Extract the (x, y) coordinate from the center of the cell holding the provided text.  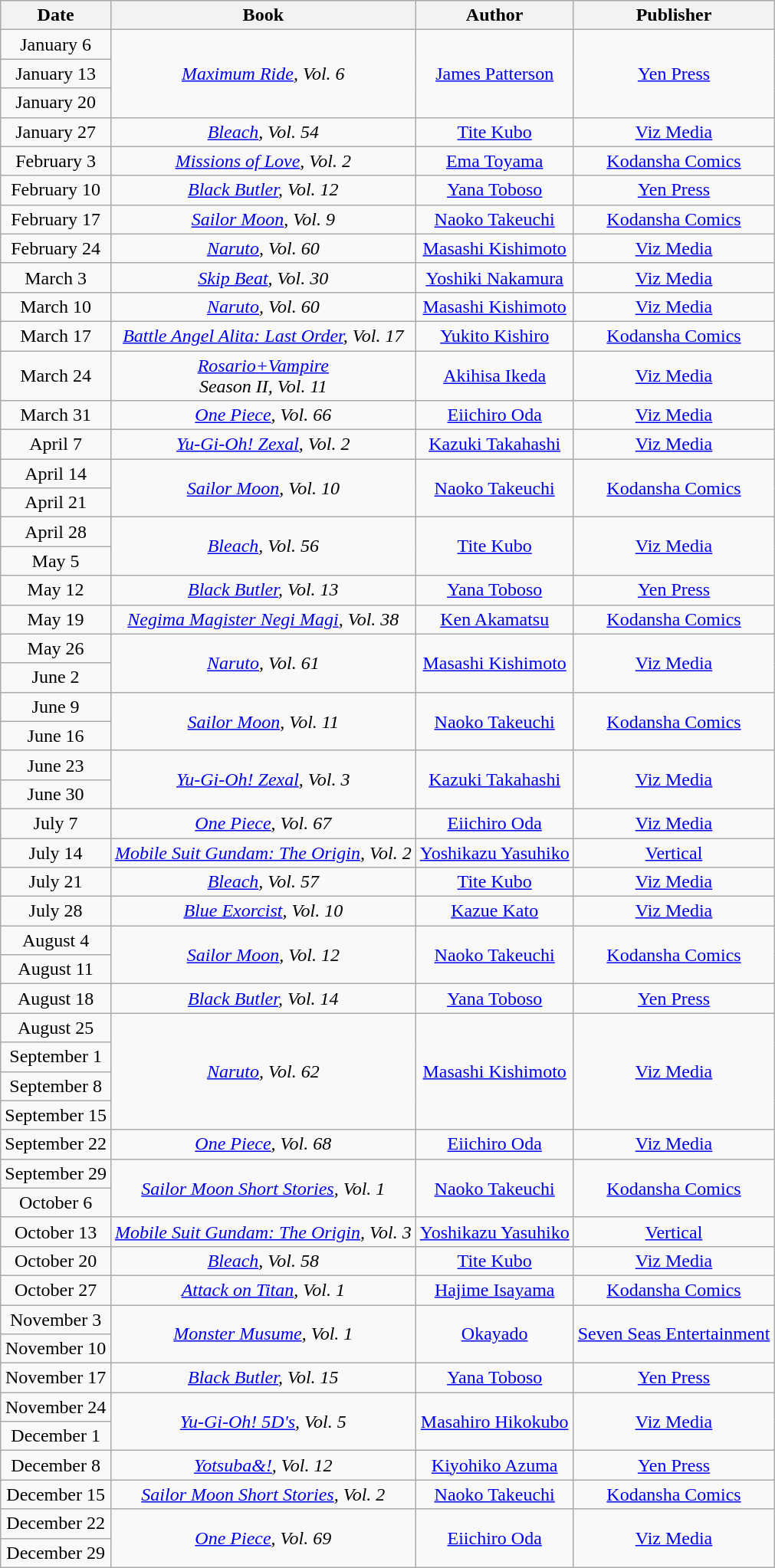
November 17 (56, 1378)
January 13 (56, 74)
December 15 (56, 1494)
Missions of Love, Vol. 2 (263, 161)
Attack on Titan, Vol. 1 (263, 1290)
Kazue Kato (494, 911)
Black Butler, Vol. 15 (263, 1378)
April 21 (56, 503)
February 17 (56, 219)
Yoshiki Nakamura (494, 277)
Naruto, Vol. 62 (263, 1071)
March 31 (56, 415)
June 23 (56, 765)
July 14 (56, 853)
June 30 (56, 794)
Sailor Moon, Vol. 12 (263, 955)
Black Butler, Vol. 12 (263, 190)
December 1 (56, 1436)
November 24 (56, 1407)
Skip Beat, Vol. 30 (263, 277)
December 22 (56, 1524)
Ken Akamatsu (494, 619)
Sailor Moon, Vol. 9 (263, 219)
September 22 (56, 1144)
July 28 (56, 911)
September 1 (56, 1057)
One Piece, Vol. 66 (263, 415)
Masahiro Hikokubo (494, 1422)
Blue Exorcist, Vol. 10 (263, 911)
March 3 (56, 277)
November 3 (56, 1319)
October 13 (56, 1232)
May 26 (56, 648)
September 29 (56, 1173)
April 28 (56, 532)
Yu-Gi-Oh! Zexal, Vol. 3 (263, 779)
Book (263, 15)
Naruto, Vol. 61 (263, 663)
August 25 (56, 1028)
Black Butler, Vol. 14 (263, 999)
Black Butler, Vol. 13 (263, 590)
February 3 (56, 161)
Rosario+VampireSeason II, Vol. 11 (263, 376)
Monster Musume, Vol. 1 (263, 1333)
Sailor Moon Short Stories, Vol. 2 (263, 1494)
Yu-Gi-Oh! Zexal, Vol. 2 (263, 444)
Negima Magister Negi Magi, Vol. 38 (263, 619)
March 17 (56, 336)
February 10 (56, 190)
August 4 (56, 940)
Sailor Moon Short Stories, Vol. 1 (263, 1188)
July 21 (56, 882)
Okayado (494, 1333)
One Piece, Vol. 68 (263, 1144)
December 29 (56, 1553)
November 10 (56, 1349)
May 12 (56, 590)
July 7 (56, 823)
April 7 (56, 444)
January 20 (56, 103)
August 18 (56, 999)
June 9 (56, 707)
December 8 (56, 1465)
January 27 (56, 132)
Mobile Suit Gundam: The Origin, Vol. 2 (263, 853)
Bleach, Vol. 56 (263, 546)
February 24 (56, 248)
Author (494, 15)
Sailor Moon, Vol. 11 (263, 721)
August 11 (56, 969)
October 6 (56, 1202)
Bleach, Vol. 57 (263, 882)
Bleach, Vol. 58 (263, 1261)
Bleach, Vol. 54 (263, 132)
September 15 (56, 1115)
Seven Seas Entertainment (674, 1333)
James Patterson (494, 74)
Sailor Moon, Vol. 10 (263, 488)
June 2 (56, 677)
March 10 (56, 307)
Maximum Ride, Vol. 6 (263, 74)
Hajime Isayama (494, 1290)
Kiyohiko Azuma (494, 1465)
One Piece, Vol. 69 (263, 1538)
Yukito Kishiro (494, 336)
Yu-Gi-Oh! 5D's, Vol. 5 (263, 1422)
One Piece, Vol. 67 (263, 823)
October 27 (56, 1290)
April 14 (56, 474)
Akihisa Ikeda (494, 376)
September 8 (56, 1086)
Ema Toyama (494, 161)
Yotsuba&!, Vol. 12 (263, 1465)
Battle Angel Alita: Last Order, Vol. 17 (263, 336)
Date (56, 15)
October 20 (56, 1261)
Mobile Suit Gundam: The Origin, Vol. 3 (263, 1232)
June 16 (56, 736)
March 24 (56, 376)
May 5 (56, 561)
May 19 (56, 619)
Publisher (674, 15)
January 6 (56, 44)
